Determine the [x, y] coordinate at the center of the cell enclosing the given text.  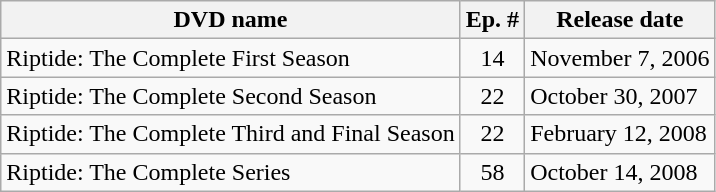
November 7, 2006 [620, 58]
Release date [620, 20]
14 [492, 58]
Ep. # [492, 20]
58 [492, 172]
DVD name [230, 20]
Riptide: The Complete Third and Final Season [230, 134]
February 12, 2008 [620, 134]
Riptide: The Complete First Season [230, 58]
Riptide: The Complete Series [230, 172]
Riptide: The Complete Second Season [230, 96]
October 30, 2007 [620, 96]
October 14, 2008 [620, 172]
